Output the [x, y] coordinate of the center of the cell containing the given text.  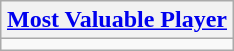
Most Valuable Player [116, 20]
